Extract the (X, Y) coordinate from the center of the cell holding the provided text.  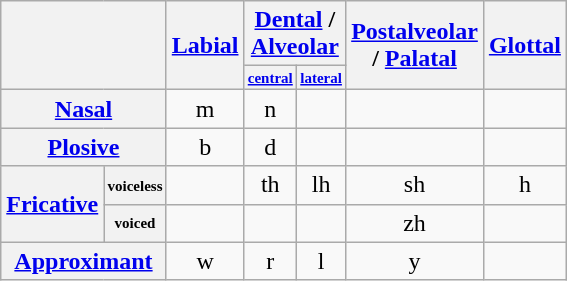
zh (415, 223)
r (270, 261)
h (524, 185)
Nasal (84, 109)
Dental / Alveolar (295, 34)
Fricative (52, 204)
Glottal (524, 46)
central (270, 78)
th (270, 185)
w (205, 261)
Approximant (84, 261)
Labial (205, 46)
lateral (322, 78)
l (322, 261)
voiced (135, 223)
b (205, 147)
n (270, 109)
Plosive (84, 147)
sh (415, 185)
lh (322, 185)
voiceless (135, 185)
y (415, 261)
d (270, 147)
Postalveolar/ Palatal (415, 46)
m (205, 109)
